Pinpoint the cell where the given text exists, returning its [X, Y] midpoint coordinate. 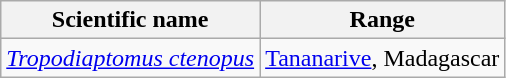
Tropodiaptomus ctenopus [130, 58]
Scientific name [130, 20]
Tananarive, Madagascar [382, 58]
Range [382, 20]
